Identify which cell holds the provided text, then report its (x, y) central coordinate. 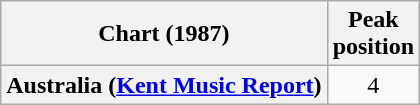
Australia (Kent Music Report) (164, 85)
Peakposition (373, 34)
4 (373, 85)
Chart (1987) (164, 34)
